Extract the [X, Y] coordinate from the center of the cell holding the provided text.  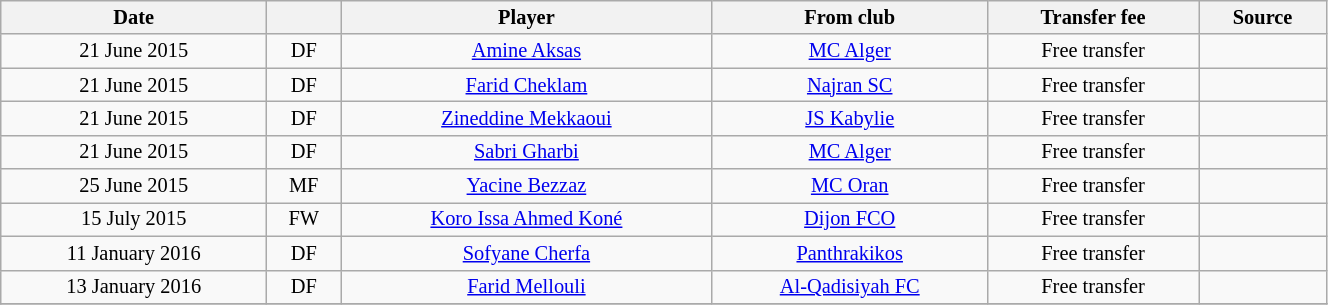
Dijon FCO [850, 219]
Najran SC [850, 85]
Source [1263, 17]
Farid Mellouli [526, 287]
11 January 2016 [134, 253]
MF [304, 186]
Sabri Gharbi [526, 152]
25 June 2015 [134, 186]
Transfer fee [1092, 17]
FW [304, 219]
MC Oran [850, 186]
Koro Issa Ahmed Koné [526, 219]
Zineddine Mekkaoui [526, 118]
Al-Qadisiyah FC [850, 287]
JS Kabylie [850, 118]
13 January 2016 [134, 287]
Date [134, 17]
Player [526, 17]
Farid Cheklam [526, 85]
Sofyane Cherfa [526, 253]
15 July 2015 [134, 219]
Panthrakikos [850, 253]
From club [850, 17]
Amine Aksas [526, 51]
Yacine Bezzaz [526, 186]
